Find where the given text appears and provide that cell's center as (x, y) coordinate. 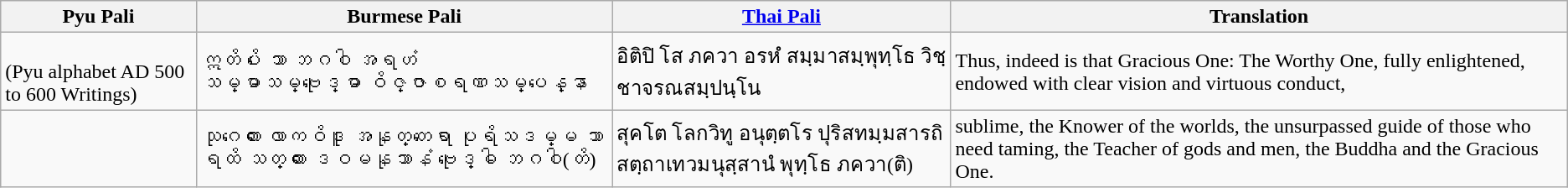
สุคโต โลกวิทู อนุตฺตโร ปุริสทมฺมสารถิ สตฺถาเทวมนุสฺสานํ พุทฺโธ ภควา(ติ) (781, 149)
sublime, the Knower of the worlds, the unsurpassed guide of those who need taming, the Teacher of gods and men, the Buddha and the Gracious One. (1259, 149)
Thai Pali (781, 17)
ဣတိပိ သော ဘဂဝါ အရဟံ သမ္မာသမ္ဗုဒ္ဓော ဝိဇ္ဇာစရဏသမ္ပန္နော (404, 71)
Thus, indeed is that Gracious One: The Worthy One, fully enlightened, endowed with clear vision and virtuous conduct, (1259, 71)
သုဂတော လောကဝိဒူ အနုတ္တရော ပုရိသဒမ္မ သာရထိ သတ္ထာ ဒေဝမနုသာနံ ဗုဒ္ဓေါ ဘဂဝါ(တိ) (404, 149)
Burmese Pali (404, 17)
อิติปิ โส ภควา อรหํ สมฺมาสมฺพุทฺโธ วิชฺชาจรณสมฺปนฺโน (781, 71)
(Pyu alphabet AD 500 to 600 Writings) (99, 71)
Translation (1259, 17)
Pyu Pali (99, 17)
